Capture the cell that displays the provided text and extract its [X, Y] central coordinate. 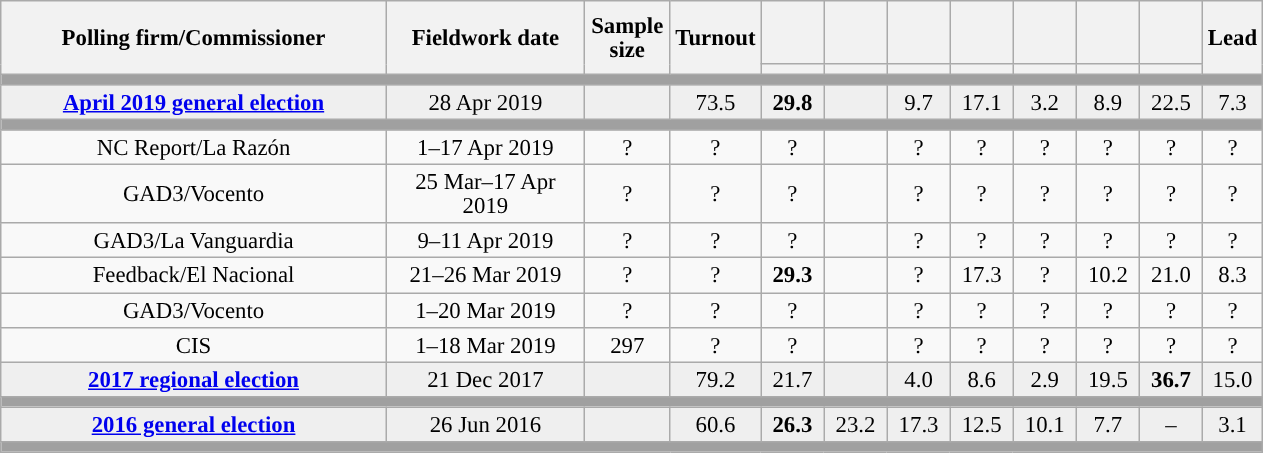
Lead [1232, 38]
22.5 [1170, 102]
17.1 [982, 102]
1–20 Mar 2019 [485, 310]
7.3 [1232, 102]
79.2 [716, 380]
3.1 [1232, 424]
3.2 [1044, 102]
21.7 [792, 380]
Turnout [716, 38]
23.2 [856, 424]
15.0 [1232, 380]
Polling firm/Commissioner [194, 38]
April 2019 general election [194, 102]
1–18 Mar 2019 [485, 344]
2.9 [1044, 380]
21 Dec 2017 [485, 380]
8.3 [1232, 276]
29.8 [792, 102]
Sample size [627, 38]
21.0 [1170, 276]
21–26 Mar 2019 [485, 276]
26 Jun 2016 [485, 424]
Feedback/El Nacional [194, 276]
4.0 [918, 380]
19.5 [1108, 380]
28 Apr 2019 [485, 102]
8.9 [1108, 102]
9.7 [918, 102]
– [1170, 424]
2017 regional election [194, 380]
10.1 [1044, 424]
GAD3/La Vanguardia [194, 242]
CIS [194, 344]
7.7 [1108, 424]
36.7 [1170, 380]
29.3 [792, 276]
12.5 [982, 424]
60.6 [716, 424]
9–11 Apr 2019 [485, 242]
NC Report/La Razón [194, 148]
1–17 Apr 2019 [485, 148]
297 [627, 344]
26.3 [792, 424]
25 Mar–17 Apr 2019 [485, 194]
73.5 [716, 102]
10.2 [1108, 276]
Fieldwork date [485, 38]
2016 general election [194, 424]
8.6 [982, 380]
